Locate the cell with the specified text and output its (X, Y) center coordinate. 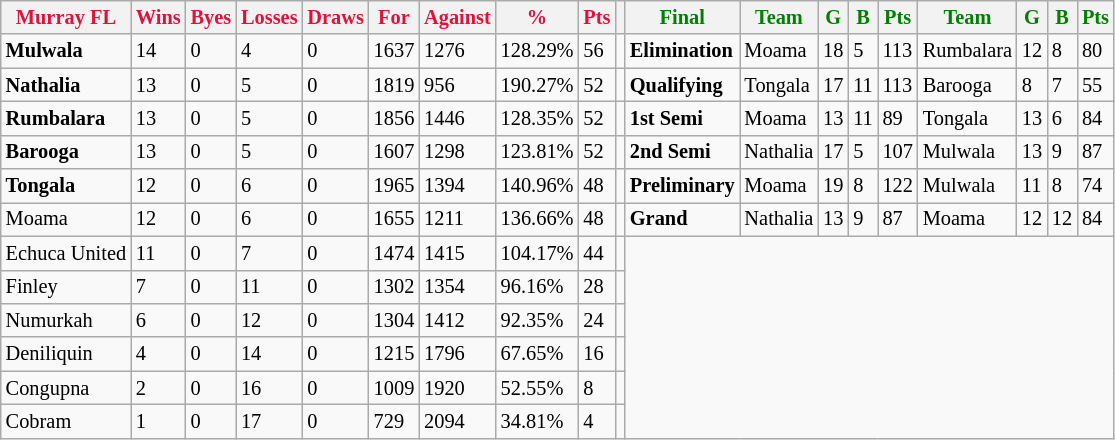
123.81% (538, 152)
1856 (394, 118)
729 (394, 421)
956 (458, 85)
1215 (394, 354)
1298 (458, 152)
1796 (458, 354)
1 (158, 421)
89 (898, 118)
1354 (458, 287)
1276 (458, 51)
34.81% (538, 421)
1412 (458, 320)
Numurkah (66, 320)
128.29% (538, 51)
1819 (394, 85)
92.35% (538, 320)
Finley (66, 287)
1394 (458, 186)
Deniliquin (66, 354)
1446 (458, 118)
Grand (682, 219)
Cobram (66, 421)
1920 (458, 388)
2094 (458, 421)
122 (898, 186)
28 (596, 287)
Wins (158, 17)
18 (833, 51)
1965 (394, 186)
Draws (335, 17)
24 (596, 320)
Congupna (66, 388)
67.65% (538, 354)
80 (1096, 51)
1607 (394, 152)
Elimination (682, 51)
1304 (394, 320)
140.96% (538, 186)
1st Semi (682, 118)
Murray FL (66, 17)
Qualifying (682, 85)
2nd Semi (682, 152)
1211 (458, 219)
136.66% (538, 219)
56 (596, 51)
96.16% (538, 287)
Against (458, 17)
Preliminary (682, 186)
104.17% (538, 253)
128.35% (538, 118)
2 (158, 388)
Final (682, 17)
74 (1096, 186)
1637 (394, 51)
For (394, 17)
Byes (211, 17)
19 (833, 186)
52.55% (538, 388)
1009 (394, 388)
55 (1096, 85)
1655 (394, 219)
1415 (458, 253)
% (538, 17)
Echuca United (66, 253)
107 (898, 152)
44 (596, 253)
1474 (394, 253)
Losses (269, 17)
1302 (394, 287)
190.27% (538, 85)
